Scan for the cell matching the given text and deliver its (x, y) coordinate at center. 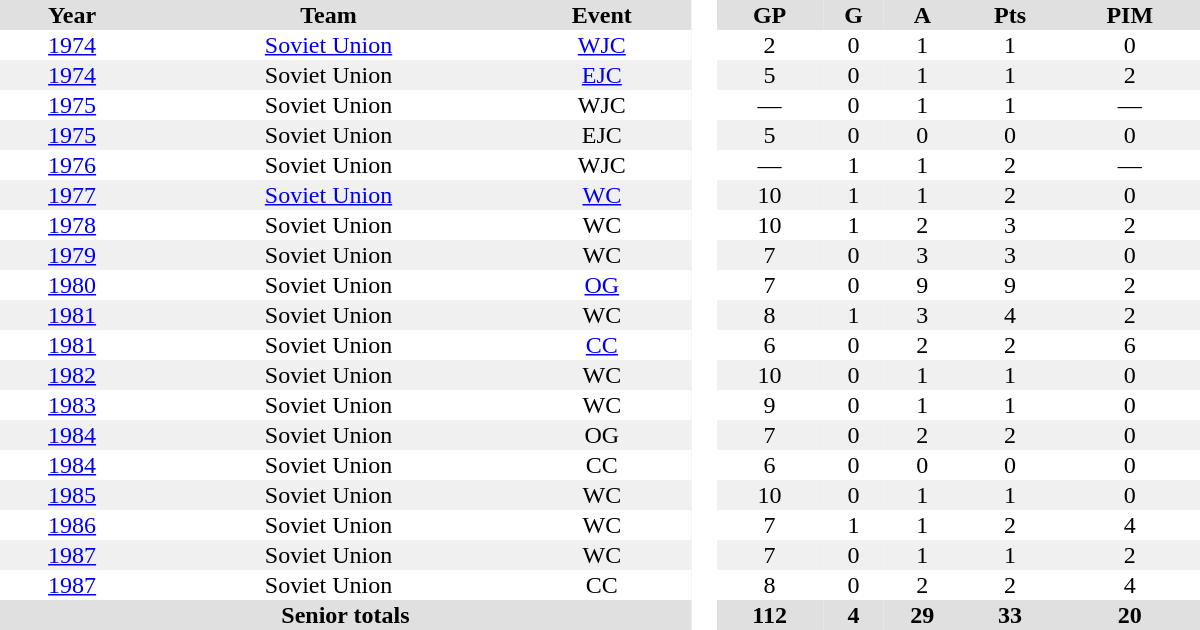
1977 (72, 195)
1983 (72, 405)
1976 (72, 165)
GP (770, 15)
PIM (1130, 15)
Pts (1010, 15)
1980 (72, 285)
Event (602, 15)
1985 (72, 495)
Senior totals (346, 615)
Team (328, 15)
1982 (72, 375)
Year (72, 15)
1978 (72, 225)
A (922, 15)
1979 (72, 255)
33 (1010, 615)
G (854, 15)
1986 (72, 525)
112 (770, 615)
29 (922, 615)
20 (1130, 615)
